Identify which cell holds the provided text, then report its [x, y] central coordinate. 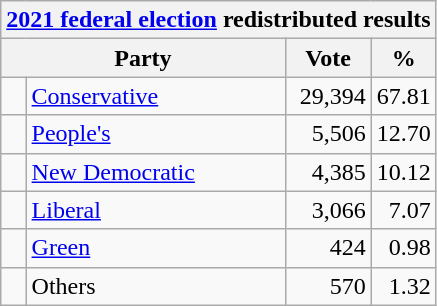
7.07 [404, 210]
Green [156, 248]
Others [156, 286]
Vote [328, 58]
3,066 [328, 210]
1.32 [404, 286]
Party [143, 58]
Liberal [156, 210]
0.98 [404, 248]
424 [328, 248]
570 [328, 286]
29,394 [328, 96]
67.81 [404, 96]
New Democratic [156, 172]
Conservative [156, 96]
12.70 [404, 134]
4,385 [328, 172]
% [404, 58]
2021 federal election redistributed results [218, 20]
People's [156, 134]
10.12 [404, 172]
5,506 [328, 134]
